Return (x, y) of the center of cell containing provided text 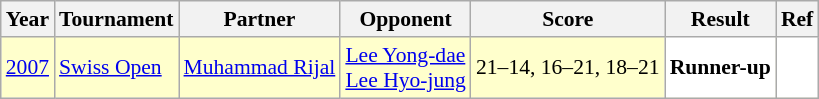
Year (28, 19)
Opponent (406, 19)
Tournament (116, 19)
21–14, 16–21, 18–21 (568, 68)
Lee Yong-dae Lee Hyo-jung (406, 68)
Result (720, 19)
2007 (28, 68)
Score (568, 19)
Runner-up (720, 68)
Swiss Open (116, 68)
Muhammad Rijal (260, 68)
Ref (797, 19)
Partner (260, 19)
